Determine the (X, Y) coordinate at the center of the cell enclosing the given text.  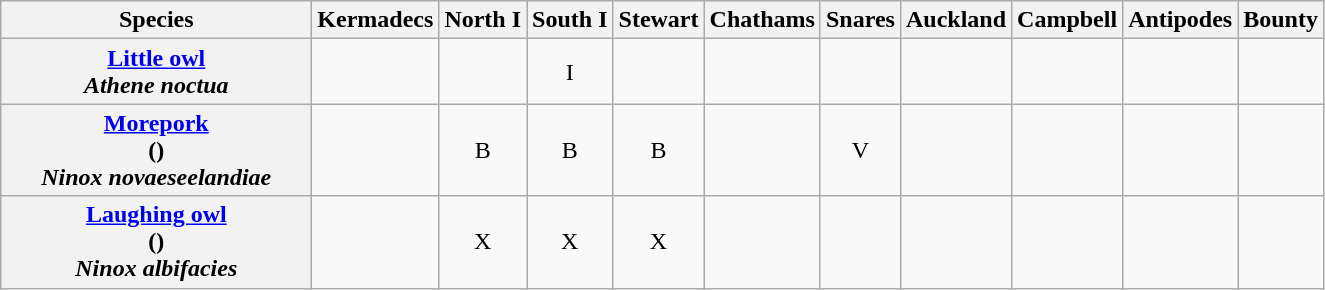
Bounty (1281, 20)
Morepork()Ninox novaeseelandiae (156, 150)
Chathams (762, 20)
I (570, 72)
Campbell (1068, 20)
South I (570, 20)
Antipodes (1180, 20)
Laughing owl()Ninox albifacies (156, 242)
Auckland (956, 20)
North I (483, 20)
Snares (860, 20)
Species (156, 20)
V (860, 150)
Little owlAthene noctua (156, 72)
Kermadecs (376, 20)
Stewart (658, 20)
